Provide the (X, Y) coordinate of the cell's center where the given text is located.  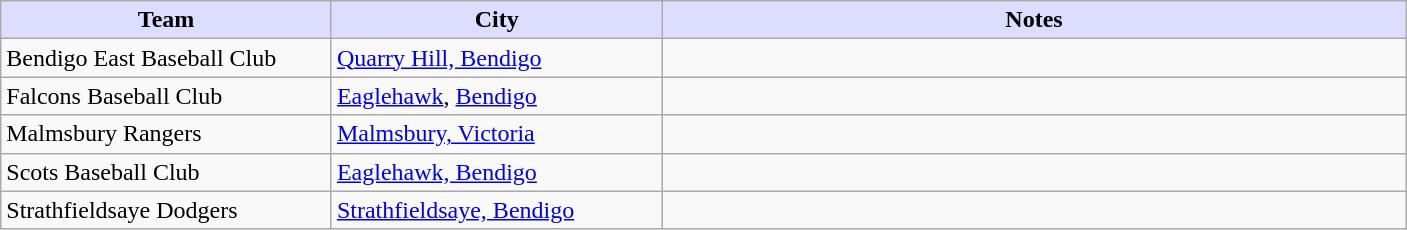
Quarry Hill, Bendigo (496, 58)
City (496, 20)
Malmsbury Rangers (166, 134)
Team (166, 20)
Strathfieldsaye, Bendigo (496, 210)
Falcons Baseball Club (166, 96)
Scots Baseball Club (166, 172)
Notes (1034, 20)
Strathfieldsaye Dodgers (166, 210)
Malmsbury, Victoria (496, 134)
Bendigo East Baseball Club (166, 58)
